Pinpoint the cell where the given text exists, returning its (X, Y) midpoint coordinate. 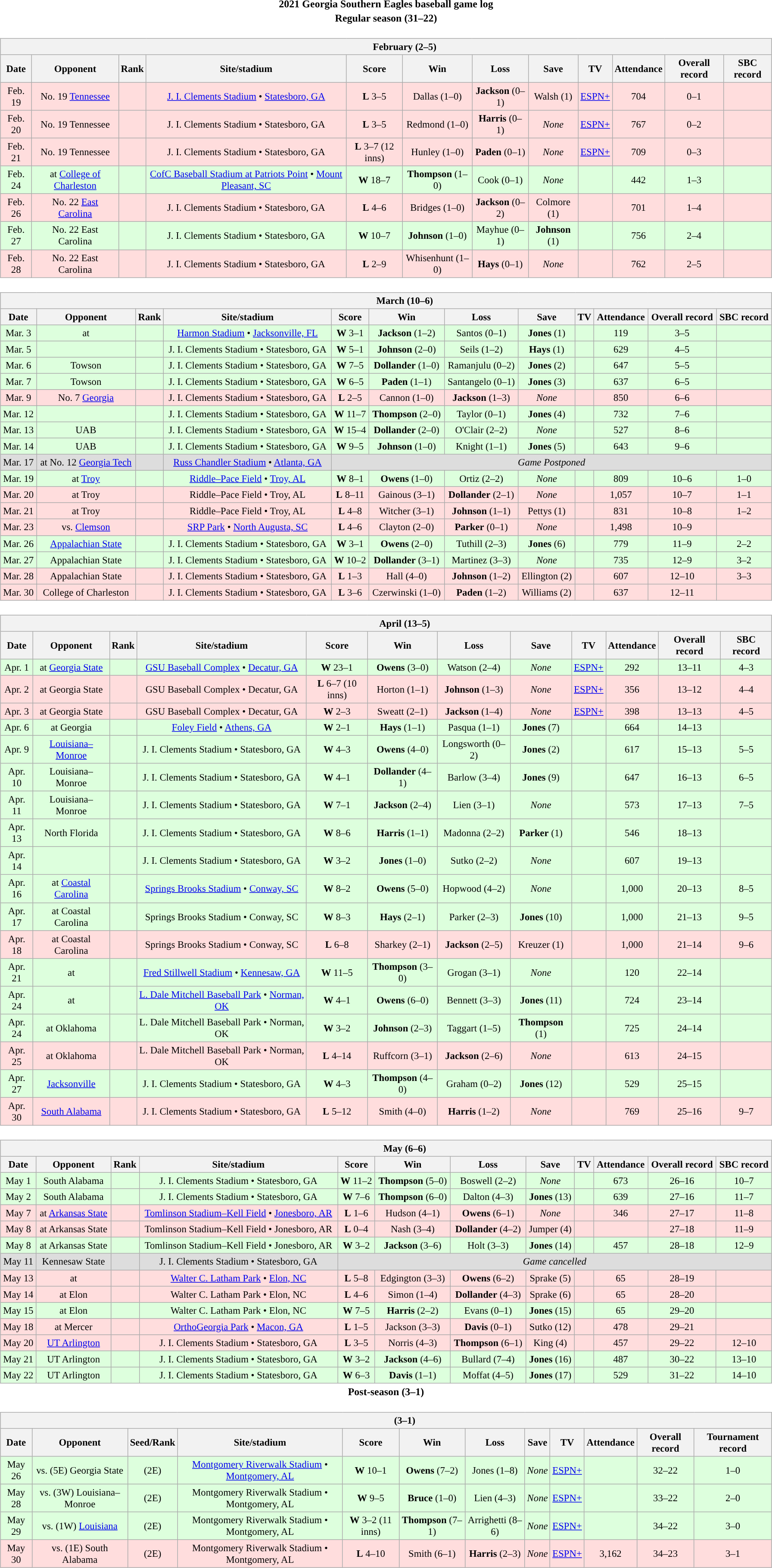
1–3 (694, 180)
Apr. 10 (17, 778)
Johnson (1–1) (481, 511)
Jackson (2–5) (474, 945)
W 7–1 (337, 805)
Jackson (1–2) (407, 333)
7–5 (746, 805)
W 3–2 (11 inns) (370, 1526)
Jones (9) (541, 778)
546 (632, 833)
Jones (14) (550, 1246)
Graham (0–2) (474, 1084)
292 (632, 667)
Mar. 12 (19, 414)
Apr. 30 (17, 1111)
24–15 (689, 1056)
Thompson (1–0) (437, 180)
Hudson (4–1) (413, 1213)
13–13 (689, 711)
478 (621, 1327)
22–14 (689, 972)
Paden (0–1) (500, 153)
Jumper (4) (550, 1229)
Seils (1–2) (481, 349)
Apr. 16 (17, 889)
756 (638, 235)
vs. (1W) Louisiana (80, 1526)
Madonna (2–2) (474, 833)
Barlow (3–4) (474, 778)
25–16 (689, 1111)
Johnson (1) (553, 235)
Mar. 14 (19, 446)
L 2–9 (375, 264)
Sutko (12) (550, 1327)
12–11 (682, 592)
Dollander (2–0) (407, 430)
0–3 (694, 153)
W 10–7 (375, 235)
Jones (3) (547, 381)
May 14 (18, 1294)
Jones (11) (541, 1000)
L 2–5 (350, 398)
10–8 (682, 511)
Apr. 14 (17, 861)
120 (632, 972)
8–5 (746, 889)
Mar. 20 (19, 495)
11–7 (744, 1197)
Ellington (2) (547, 576)
W 2–1 (337, 728)
W 10–2 (350, 560)
L 1–6 (357, 1213)
W 6–3 (357, 1375)
Jones (1–8) (495, 1471)
Apr. 6 (17, 728)
Thompson (1) (541, 1028)
33–22 (665, 1498)
Mar. 27 (19, 560)
13–12 (689, 690)
vs. (1E) South Alabama (80, 1554)
W 5–1 (350, 349)
4–3 (746, 667)
Knight (1–1) (481, 446)
724 (632, 1000)
Thompson (3–0) (402, 972)
29–20 (682, 1310)
Walsh (1) (553, 97)
487 (621, 1359)
643 (621, 446)
Jones (12) (541, 1084)
at No. 12 Georgia Tech (86, 462)
Owens (2–0) (407, 543)
30–22 (682, 1359)
Apr. 1 (17, 667)
vs. (5E) Georgia State (80, 1471)
Mar. 7 (19, 381)
Johnson (2–0) (407, 349)
27–18 (682, 1229)
Jackson (2–6) (474, 1056)
at College of Charleston (75, 180)
No. 7 Georgia (86, 398)
Lien (3–1) (474, 805)
769 (632, 1111)
Harris (2–2) (413, 1310)
Apr. 3 (17, 711)
Mar. 9 (19, 398)
Johnson (2–3) (402, 1028)
Watson (2–4) (474, 667)
2–5 (694, 264)
Sprake (6) (550, 1294)
13–10 (744, 1359)
613 (632, 1056)
W 11–5 (337, 972)
27–16 (682, 1197)
Parker (1) (541, 833)
Jones (5) (547, 446)
Jones (6) (547, 543)
Mar. 6 (19, 365)
Mar. 21 (19, 511)
Whisenhunt (1–0) (437, 264)
W 2–3 (337, 711)
W 10–1 (370, 1471)
Feb. 26 (16, 208)
29–22 (682, 1343)
10–9 (682, 527)
Moffat (4–5) (488, 1375)
Hays (1) (547, 349)
Mar. 3 (19, 333)
Ramanjulu (0–2) (481, 365)
Bruce (1–0) (432, 1498)
Jones (13) (550, 1197)
Dollander (4–3) (488, 1294)
May 1 (18, 1181)
779 (621, 543)
19–13 (689, 861)
L 5–8 (357, 1278)
Jackson (1–4) (474, 711)
14–10 (744, 1375)
Hays (2–1) (402, 916)
Apr. 13 (17, 833)
762 (638, 264)
(3–1) (386, 1421)
0–2 (694, 124)
Norris (4–3) (413, 1343)
629 (621, 349)
Apr. 18 (17, 945)
College of Charleston (86, 592)
Dollander (4–2) (488, 1229)
Davis (1–1) (413, 1375)
May 21 (18, 1359)
31–22 (682, 1375)
L 6–7 (10 inns) (337, 690)
Santos (0–1) (481, 333)
L 3–6 (350, 592)
Jackson (2–4) (402, 805)
Ortiz (2–2) (481, 479)
Mar. 26 (19, 543)
Jones (15) (550, 1310)
W 8–1 (350, 479)
Mar. 30 (19, 592)
Seed/Rank (153, 1442)
vs. (3W) Louisiana–Monroe (80, 1498)
Mar. 13 (19, 430)
639 (621, 1197)
831 (621, 511)
May 30 (16, 1554)
356 (632, 690)
Paden (1–1) (407, 381)
0–1 (694, 97)
Jackson (0–1) (500, 97)
Arrighetti (8–6) (495, 1526)
Feb. 21 (16, 153)
Apr. 27 (17, 1084)
Longsworth (0–2) (474, 749)
Harris (2–3) (495, 1554)
527 (621, 430)
Mar. 23 (19, 527)
1,498 (621, 527)
725 (632, 1028)
May 22 (18, 1375)
24–14 (689, 1028)
Hunley (1–0) (437, 153)
Harris (1–2) (474, 1111)
May 28 (16, 1498)
9–7 (746, 1111)
OrthoGeorgia Park • Macon, GA (239, 1327)
Bullard (7–4) (488, 1359)
13–11 (689, 667)
Martinez (3–3) (481, 560)
W 11–7 (350, 414)
1,057 (621, 495)
21–14 (689, 945)
16–13 (689, 778)
3–3 (744, 576)
Paden (1–2) (481, 592)
Grogan (3–1) (474, 972)
Jones (16) (550, 1359)
29–21 (682, 1327)
Feb. 24 (16, 180)
Ruffcorn (3–1) (402, 1056)
34–22 (665, 1526)
809 (621, 479)
1–2 (744, 511)
Mar. 28 (19, 576)
Fred Stillwell Stadium • Kennesaw, GA (222, 972)
Feb. 27 (16, 235)
Cannon (1–0) (407, 398)
Mar. 17 (19, 462)
Jackson (3–3) (413, 1327)
Tuthill (2–3) (481, 543)
Johnson (1–3) (474, 690)
21–13 (689, 916)
Nash (3–4) (413, 1229)
Harris (1–1) (402, 833)
Harmon Stadium • Jacksonville, FL (247, 333)
Thompson (4–0) (402, 1084)
704 (638, 97)
W 18–7 (375, 180)
735 (621, 560)
Jackson (3–6) (413, 1246)
701 (638, 208)
23–14 (689, 1000)
3,162 (610, 1554)
at Georgia (72, 728)
L 1–5 (357, 1327)
W 7–6 (357, 1197)
Russ Chandler Stadium • Atlanta, GA (247, 462)
L 1–3 (350, 576)
20–13 (689, 889)
Apr. 21 (17, 972)
Bennett (3–3) (474, 1000)
11–8 (744, 1213)
May 11 (18, 1262)
Dollander (2–1) (481, 495)
Owens (7–2) (432, 1471)
Boswell (2–2) (488, 1181)
Jones (7) (541, 728)
Simon (1–4) (413, 1294)
2–0 (733, 1498)
L 3–7 (12 inns) (375, 153)
Owens (3–0) (402, 667)
May 18 (18, 1327)
Feb. 28 (16, 264)
Tournament record (733, 1442)
346 (621, 1213)
W 6–5 (350, 381)
W 15–4 (350, 430)
Apr. 17 (17, 916)
Hall (4–0) (407, 576)
February (2–5) (386, 47)
at Mercer (73, 1327)
L 4–8 (350, 511)
Thompson (6–1) (488, 1343)
32–22 (665, 1471)
L 4–14 (337, 1056)
Jones (4) (547, 414)
Sutko (2–2) (474, 861)
Horton (1–1) (402, 690)
May 2 (18, 1197)
Kennesaw State (73, 1262)
Taggart (1–5) (474, 1028)
L 4–10 (370, 1554)
1–1 (744, 495)
Owens (1–0) (407, 479)
Dollander (3–1) (407, 560)
28–18 (682, 1246)
3–2 (744, 560)
Mar. 5 (19, 349)
Dollander (1–0) (407, 365)
W 8–6 (337, 833)
Apr. 2 (17, 690)
Jones (17) (550, 1375)
442 (638, 180)
W 8–2 (337, 889)
Johnson (1–2) (481, 576)
34–23 (665, 1554)
27–17 (682, 1213)
vs. Clemson (86, 527)
W 8–3 (337, 916)
Williams (2) (547, 592)
Santangelo (0–1) (481, 381)
Smith (6–1) (432, 1554)
Owens (4–0) (402, 749)
Pasqua (1–1) (474, 728)
Bridges (1–0) (437, 208)
Witcher (3–1) (407, 511)
April (13–5) (386, 623)
850 (621, 398)
Jackson (1–3) (481, 398)
Apr. 11 (17, 805)
15–13 (689, 749)
W 23–1 (337, 667)
Sweatt (2–1) (402, 711)
Parker (0–1) (481, 527)
L 5–12 (337, 1111)
May 29 (16, 1526)
Holt (3–3) (488, 1246)
664 (632, 728)
Czerwinski (1–0) (407, 592)
Game Postponed (551, 462)
May 26 (16, 1471)
May 15 (18, 1310)
Evans (0–1) (488, 1310)
18–13 (689, 833)
Jackson (0–2) (500, 208)
May 7 (18, 1213)
Thompson (5–0) (413, 1181)
Sharkey (2–1) (402, 945)
Taylor (0–1) (481, 414)
Hopwood (4–2) (474, 889)
King (4) (550, 1343)
25–15 (689, 1084)
L 0–4 (357, 1229)
2–4 (694, 235)
10–6 (682, 479)
Cook (0–1) (500, 180)
Owens (5–0) (402, 889)
Owens (6–1) (488, 1213)
709 (638, 153)
O'Clair (2–2) (481, 430)
Apr. 9 (17, 749)
Jones (1) (547, 333)
North Florida (72, 833)
Clayton (2–0) (407, 527)
28–19 (682, 1278)
Hays (1–1) (402, 728)
Kreuzer (1) (541, 945)
Mar. 19 (19, 479)
Game cancelled (555, 1262)
Jackson (4–6) (413, 1359)
9–5 (746, 916)
Lien (4–3) (495, 1498)
2–2 (744, 543)
26–16 (682, 1181)
W 11–2 (357, 1181)
573 (632, 805)
CofC Baseball Stadium at Patriots Point • Mount Pleasant, SC (246, 180)
7–6 (682, 414)
Owens (6–0) (402, 1000)
732 (621, 414)
Dallas (1–0) (437, 97)
L 6–8 (337, 945)
Foley Field • Athens, GA (222, 728)
Thompson (6–0) (413, 1197)
May 13 (18, 1278)
Smith (4–0) (402, 1111)
1–4 (694, 208)
SRP Park • North Augusta, SC (247, 527)
673 (621, 1181)
4–4 (746, 690)
Dalton (4–3) (488, 1197)
Apr. 25 (17, 1056)
617 (632, 749)
Hays (0–1) (500, 264)
17–13 (689, 805)
Dollander (4–1) (402, 778)
Jacksonville (72, 1084)
Feb. 19 (16, 97)
3–1 (733, 1554)
Mayhue (0–1) (500, 235)
3–5 (682, 333)
Davis (0–1) (488, 1327)
119 (621, 333)
Thompson (2–0) (407, 414)
Redmond (1–0) (437, 124)
Sprake (5) (550, 1278)
6–6 (682, 398)
Colmore (1) (553, 208)
Parker (2–3) (474, 916)
767 (638, 124)
14–13 (689, 728)
L 8–11 (350, 495)
May (6–6) (386, 1148)
Thompson (7–1) (432, 1526)
Edgington (3–3) (413, 1278)
Feb. 20 (16, 124)
Gainous (3–1) (407, 495)
Jones (10) (541, 916)
398 (632, 711)
8–6 (682, 430)
28–20 (682, 1294)
Owens (6–2) (488, 1278)
Harris (0–1) (500, 124)
May 20 (18, 1343)
3–0 (733, 1526)
Jones (1–0) (402, 861)
March (10–6) (386, 300)
Pettys (1) (547, 511)
